Search for the cell housing the specified text and yield its (X, Y) center coordinate. 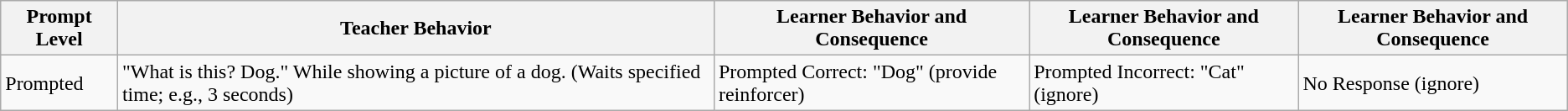
Prompted Correct: "Dog" (provide reinforcer) (871, 82)
Prompt Level (59, 29)
No Response (ignore) (1432, 82)
Teacher Behavior (415, 29)
Prompted (59, 82)
Prompted Incorrect: "Cat" (ignore) (1164, 82)
"What is this? Dog." While showing a picture of a dog. (Waits specified time; e.g., 3 seconds) (415, 82)
